Capture the cell that displays the provided text and extract its [X, Y] central coordinate. 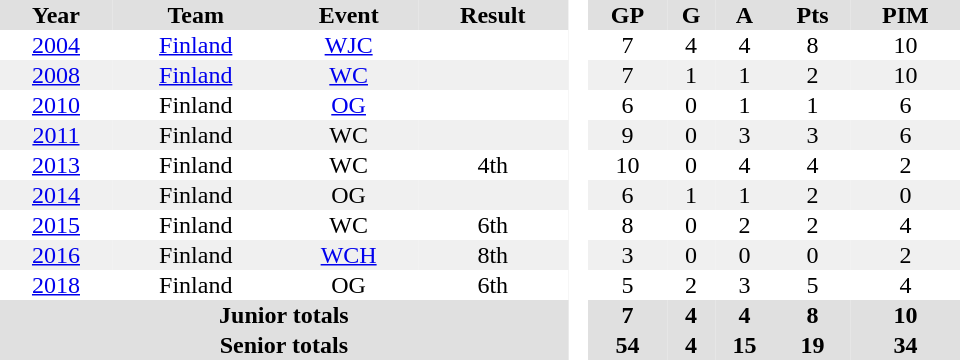
2010 [56, 105]
GP [628, 15]
WJC [348, 45]
9 [628, 135]
54 [628, 345]
2008 [56, 75]
Team [196, 15]
8th [493, 255]
2016 [56, 255]
2018 [56, 285]
19 [812, 345]
PIM [906, 15]
4th [493, 165]
2015 [56, 225]
Senior totals [284, 345]
Pts [812, 15]
WCH [348, 255]
2004 [56, 45]
A [744, 15]
34 [906, 345]
2013 [56, 165]
15 [744, 345]
Year [56, 15]
Event [348, 15]
G [691, 15]
Junior totals [284, 315]
2011 [56, 135]
2014 [56, 195]
Result [493, 15]
